Extract the [X, Y] coordinate from the center of the cell holding the provided text.  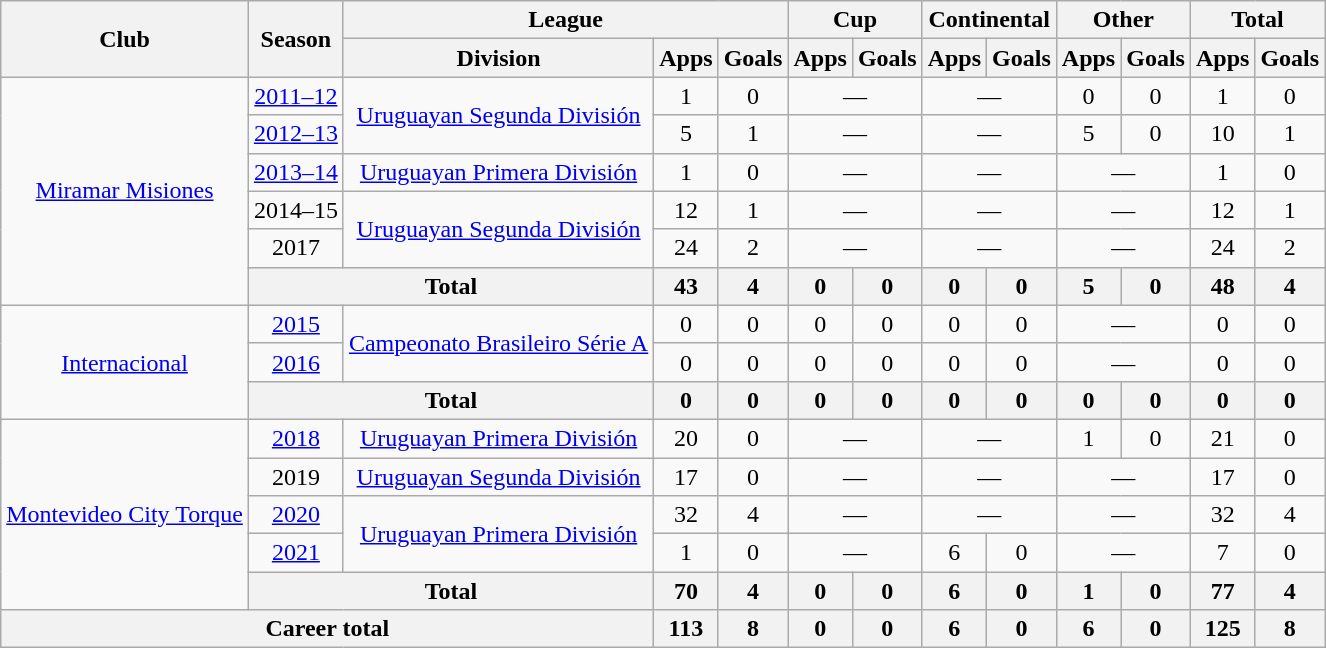
21 [1222, 438]
2018 [296, 438]
2012–13 [296, 134]
Campeonato Brasileiro Série A [498, 343]
Miramar Misiones [125, 191]
70 [686, 591]
2015 [296, 324]
48 [1222, 286]
125 [1222, 629]
2017 [296, 248]
2019 [296, 477]
Internacional [125, 362]
Season [296, 39]
20 [686, 438]
7 [1222, 553]
2021 [296, 553]
Career total [328, 629]
113 [686, 629]
Club [125, 39]
Montevideo City Torque [125, 514]
2020 [296, 515]
Division [498, 58]
2014–15 [296, 210]
43 [686, 286]
10 [1222, 134]
Cup [855, 20]
Other [1123, 20]
2011–12 [296, 96]
League [566, 20]
77 [1222, 591]
2013–14 [296, 172]
2016 [296, 362]
Continental [989, 20]
